Return the [x, y] coordinate for the center point of the cell that contains the specified text.  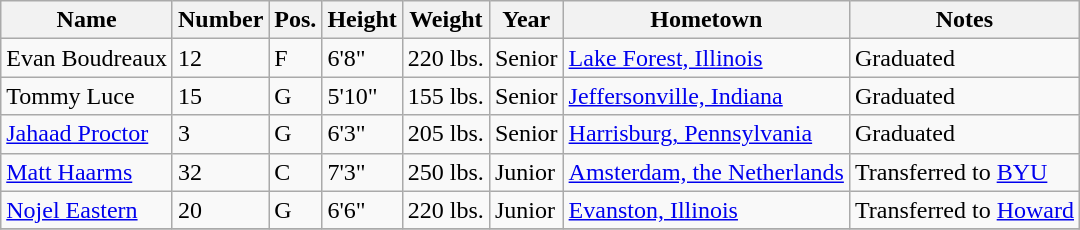
Pos. [296, 20]
Evan Boudreaux [87, 58]
Amsterdam, the Netherlands [706, 172]
C [296, 172]
Year [526, 20]
155 lbs. [446, 96]
250 lbs. [446, 172]
Evanston, Illinois [706, 210]
20 [220, 210]
12 [220, 58]
205 lbs. [446, 134]
Height [362, 20]
Weight [446, 20]
3 [220, 134]
Transferred to Howard [964, 210]
32 [220, 172]
6'3" [362, 134]
F [296, 58]
6'8" [362, 58]
Jeffersonville, Indiana [706, 96]
Matt Haarms [87, 172]
15 [220, 96]
Transferred to BYU [964, 172]
5'10" [362, 96]
7'3" [362, 172]
Notes [964, 20]
Jahaad Proctor [87, 134]
6'6" [362, 210]
Nojel Eastern [87, 210]
Name [87, 20]
Hometown [706, 20]
Number [220, 20]
Lake Forest, Illinois [706, 58]
Harrisburg, Pennsylvania [706, 134]
Tommy Luce [87, 96]
